Extract the (X, Y) coordinate from the center of the cell holding the provided text.  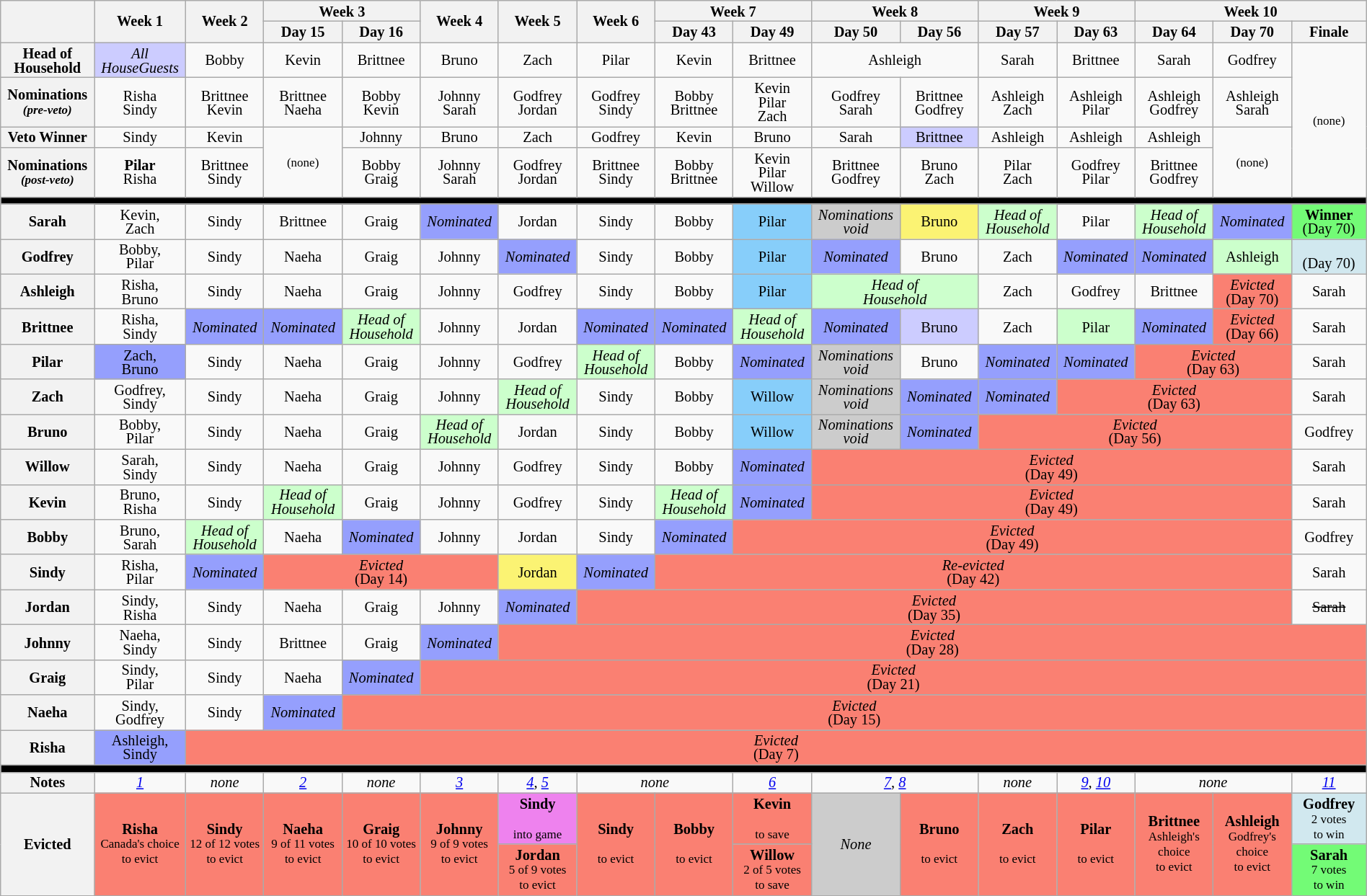
Evicted(Day 14) (381, 572)
9, 10 (1096, 783)
6 (772, 783)
Day 63 (1096, 32)
Evicted(Day 28) (932, 642)
AshleighZach (1017, 102)
4, 5 (537, 783)
Sarah7 votesto win (1329, 869)
Kevin,Zach (140, 221)
Day 50 (855, 32)
Sindy,Godfrey (140, 712)
Week 3 (342, 10)
Nominations void (855, 221)
(Day 70) (1329, 257)
Day 16 (381, 32)
Bruno,Risha (140, 502)
BrittneeAshleigh's choiceto evict (1174, 844)
Nominations(pre-veto) (48, 102)
Willow2 of 5 votesto save (772, 869)
Sarah,Sindy (140, 467)
Risha (48, 747)
Week 5 (537, 21)
Sindyto evict (616, 844)
Evicted (48, 844)
Re-evicted(Day 42) (973, 572)
Risha,Sindy (140, 326)
AshleighPilar (1096, 102)
KevinPilarZach (772, 102)
BobbyKevin (381, 102)
Jordan5 of 9 votesto evict (537, 869)
Day 15 (303, 32)
BrunoZach (939, 172)
RishaSindy (140, 102)
BobbyGraig (381, 172)
Evicted(Day 7) (776, 747)
Sindy12 of 12 votesto evict (224, 844)
Sindy,Pilar (140, 678)
Nominations(post-veto) (48, 172)
7, 8 (895, 783)
Bobbyto evict (694, 844)
Day 57 (1017, 32)
Veto Winner (48, 137)
BrittneeNaeha (303, 102)
AshleighGodfrey's choiceto evict (1252, 844)
2 (303, 783)
Ashleigh,Sindy (140, 747)
Evicted(Day 35) (934, 607)
GodfreyPilar (1096, 172)
Sindyinto game (537, 819)
Week 1 (140, 21)
AshleighSarah (1252, 102)
Day 56 (939, 32)
GodfreySarah (855, 102)
Evicted(Day 70) (1252, 291)
Pilarto evict (1096, 844)
Day 49 (772, 32)
Brunoto evict (939, 844)
11 (1329, 783)
Zach,Bruno (140, 362)
Notes (48, 783)
3 (459, 783)
Week 4 (459, 21)
Week 8 (895, 10)
Risha,Bruno (140, 291)
Risha,Pilar (140, 572)
KevinPilarWillow (772, 172)
AshleighGodfrey (1174, 102)
Johnny9 of 9 votesto evict (459, 844)
Week 7 (733, 10)
Day 43 (694, 32)
Godfrey2 votesto win (1329, 819)
All HouseGuests (140, 61)
Sindy,Risha (140, 607)
Godfrey,Sindy (140, 396)
Week 6 (616, 21)
Evicted(Day 15) (854, 712)
Finale (1329, 32)
Week 10 (1250, 10)
Bruno,Sarah (140, 536)
RishaCanada's choiceto evict (140, 844)
Day 70 (1252, 32)
Week 9 (1057, 10)
Kevinto save (772, 819)
Week 2 (224, 21)
PilarZach (1017, 172)
Day 64 (1174, 32)
Graig10 of 10 votesto evict (381, 844)
Naeha,Sindy (140, 642)
Naeha9 of 11 votesto evict (303, 844)
Zachto evict (1017, 844)
GodfreySindy (616, 102)
PilarRisha (140, 172)
Winner(Day 70) (1329, 221)
None (855, 844)
Evicted(Day 21) (893, 678)
Evicted(Day 56) (1135, 431)
Evicted(Day 66) (1252, 326)
BrittneeKevin (224, 102)
1 (140, 783)
